For the text-containing cell, return its midpoint in [X, Y] coordinate format. 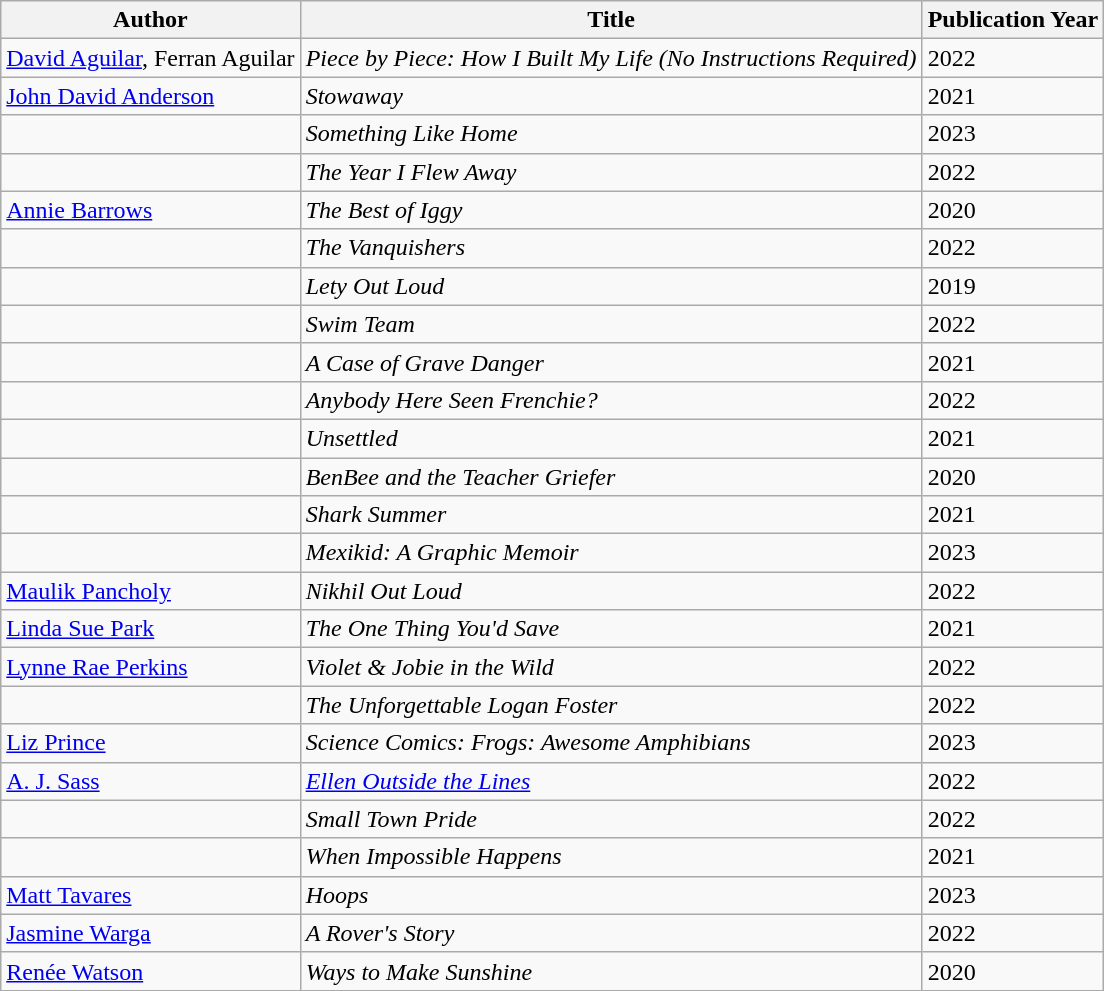
Stowaway [611, 96]
Lety Out Loud [611, 286]
Small Town Pride [611, 819]
Anybody Here Seen Frenchie? [611, 400]
Liz Prince [150, 743]
Publication Year [1013, 20]
David Aguilar, Ferran Aguilar [150, 58]
A. J. Sass [150, 781]
Renée Watson [150, 971]
Hoops [611, 895]
The Vanquishers [611, 248]
Lynne Rae Perkins [150, 667]
Annie Barrows [150, 210]
The Unforgettable Logan Foster [611, 705]
Matt Tavares [150, 895]
The Best of Iggy [611, 210]
Violet & Jobie in the Wild [611, 667]
Author [150, 20]
Mexikid: A Graphic Memoir [611, 553]
Shark Summer [611, 515]
Unsettled [611, 438]
Jasmine Warga [150, 933]
Maulik Pancholy [150, 591]
Science Comics: Frogs: Awesome Amphibians [611, 743]
Ellen Outside the Lines [611, 781]
Title [611, 20]
Linda Sue Park [150, 629]
Swim Team [611, 324]
The One Thing You'd Save [611, 629]
BenBee and the Teacher Griefer [611, 477]
When Impossible Happens [611, 857]
The Year I Flew Away [611, 172]
A Case of Grave Danger [611, 362]
2019 [1013, 286]
Nikhil Out Loud [611, 591]
Ways to Make Sunshine [611, 971]
Something Like Home [611, 134]
John David Anderson [150, 96]
A Rover's Story [611, 933]
Piece by Piece: How I Built My Life (No Instructions Required) [611, 58]
